Find where the given text appears and provide that cell's center as (x, y) coordinate. 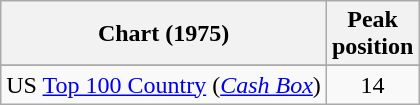
Chart (1975) (164, 34)
14 (372, 85)
Peakposition (372, 34)
US Top 100 Country (Cash Box) (164, 85)
